For the text-containing cell, return its midpoint in [x, y] coordinate format. 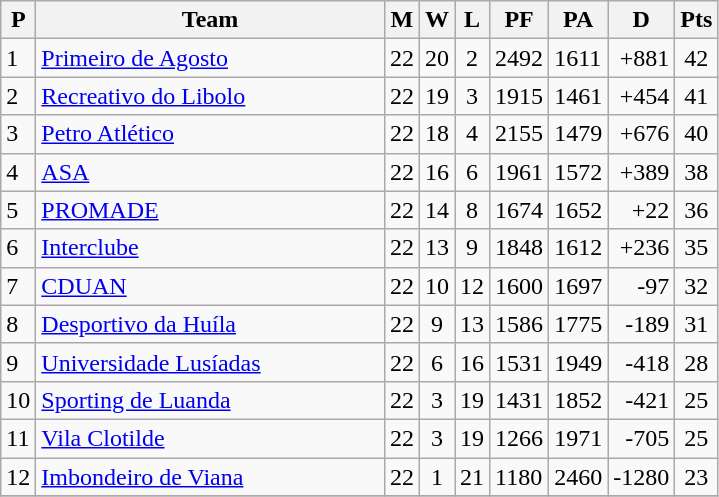
-97 [642, 286]
L [472, 20]
-705 [642, 438]
CDUAN [210, 286]
38 [696, 172]
M [402, 20]
1180 [520, 477]
+236 [642, 248]
36 [696, 210]
1697 [578, 286]
11 [18, 438]
35 [696, 248]
1961 [520, 172]
20 [436, 58]
1915 [520, 96]
14 [436, 210]
1600 [520, 286]
28 [696, 362]
7 [18, 286]
1611 [578, 58]
Imbondeiro de Viana [210, 477]
PROMADE [210, 210]
2492 [520, 58]
1971 [578, 438]
+22 [642, 210]
Interclube [210, 248]
+454 [642, 96]
Primeiro de Agosto [210, 58]
Recreativo do Libolo [210, 96]
1479 [578, 134]
1848 [520, 248]
2155 [520, 134]
2460 [578, 477]
+389 [642, 172]
Sporting de Luanda [210, 400]
-189 [642, 324]
18 [436, 134]
1461 [578, 96]
32 [696, 286]
+676 [642, 134]
-418 [642, 362]
1949 [578, 362]
Universidade Lusíadas [210, 362]
PF [520, 20]
23 [696, 477]
1674 [520, 210]
1572 [578, 172]
5 [18, 210]
PA [578, 20]
31 [696, 324]
Petro Atlético [210, 134]
Vila Clotilde [210, 438]
ASA [210, 172]
D [642, 20]
41 [696, 96]
P [18, 20]
1612 [578, 248]
1431 [520, 400]
-421 [642, 400]
42 [696, 58]
+881 [642, 58]
1852 [578, 400]
1586 [520, 324]
Team [210, 20]
-1280 [642, 477]
40 [696, 134]
1531 [520, 362]
1775 [578, 324]
1652 [578, 210]
W [436, 20]
21 [472, 477]
1266 [520, 438]
Pts [696, 20]
Desportivo da Huíla [210, 324]
